Extract the (x, y) coordinate from the center of the cell holding the provided text.  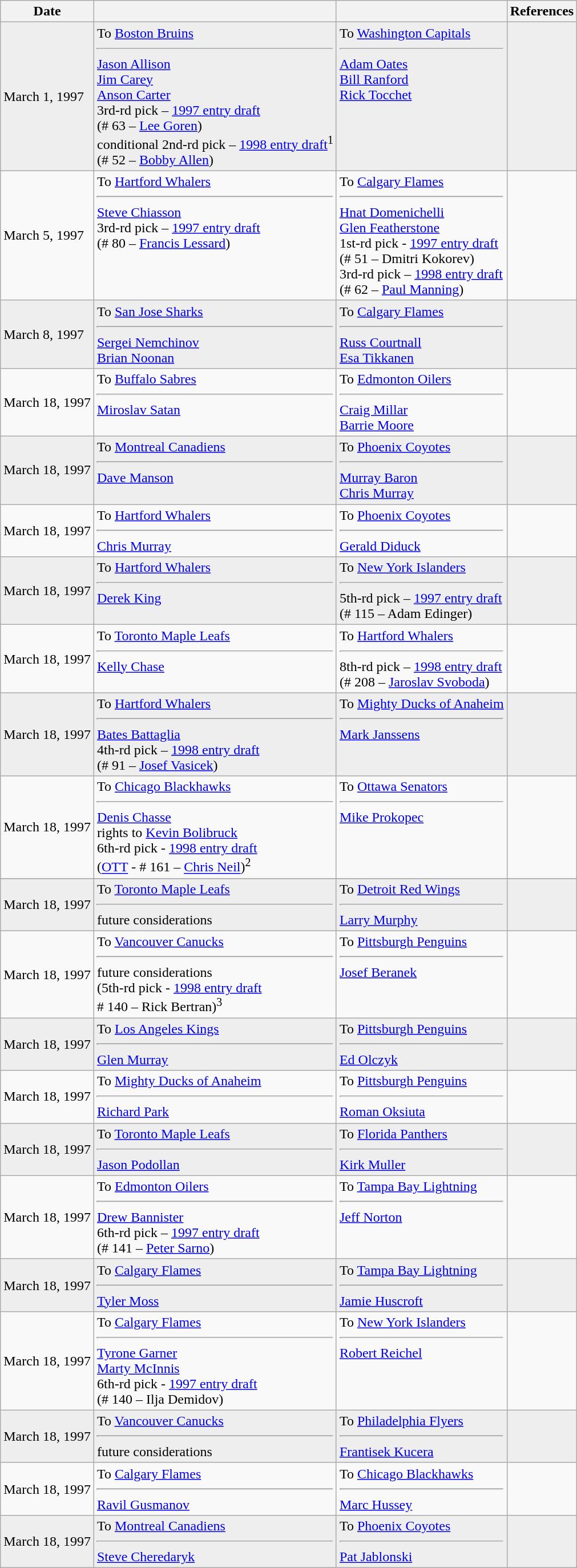
To Pittsburgh PenguinsJosef Beranek (421, 975)
To Hartford Whalers8th-rd pick – 1998 entry draft(# 208 – Jaroslav Svoboda) (421, 658)
To Phoenix CoyotesMurray BaronChris Murray (421, 470)
To Calgary FlamesRuss CourtnallEsa Tikkanen (421, 334)
To Mighty Ducks of AnaheimRichard Park (215, 1097)
To Washington CapitalsAdam OatesBill RanfordRick Tocchet (421, 97)
To Calgary FlamesTyrone GarnerMarty McInnis6th-rd pick - 1997 entry draft(# 140 – Ilja Demidov) (215, 1360)
To Buffalo SabresMiroslav Satan (215, 402)
To Hartford WhalersChris Murray (215, 531)
To Vancouver Canucksfuture considerations (215, 1436)
Date (47, 11)
To Philadelphia FlyersFrantisek Kucera (421, 1436)
To Detroit Red WingsLarry Murphy (421, 904)
To Tampa Bay LightningJamie Huscroft (421, 1285)
To San Jose SharksSergei NemchinovBrian Noonan (215, 334)
To Ottawa SenatorsMike Prokopec (421, 827)
To Tampa Bay LightningJeff Norton (421, 1217)
March 8, 1997 (47, 334)
To Toronto Maple Leafsfuture considerations (215, 904)
To Hartford WhalersBates Battaglia4th-rd pick – 1998 entry draft(# 91 – Josef Vasicek) (215, 734)
To Calgary FlamesRavil Gusmanov (215, 1489)
To Vancouver Canucksfuture considerations(5th-rd pick - 1998 entry draft# 140 – Rick Bertran)3 (215, 975)
To Calgary FlamesTyler Moss (215, 1285)
March 5, 1997 (47, 235)
References (542, 11)
To Pittsburgh PenguinsEd Olczyk (421, 1044)
To Florida PanthersKirk Muller (421, 1149)
To Edmonton OilersCraig MillarBarrie Moore (421, 402)
To Chicago BlackhawksDenis Chasserights to Kevin Bolibruck6th-rd pick - 1998 entry draft(OTT - # 161 – Chris Neil)2 (215, 827)
To Hartford WhalersSteve Chiasson3rd-rd pick – 1997 entry draft(# 80 – Francis Lessard) (215, 235)
To Phoenix CoyotesGerald Diduck (421, 531)
To New York IslandersRobert Reichel (421, 1360)
To Montreal CanadiensSteve Cheredaryk (215, 1542)
To New York Islanders5th-rd pick – 1997 entry draft(# 115 – Adam Edinger) (421, 591)
To Hartford WhalersDerek King (215, 591)
To Los Angeles KingsGlen Murray (215, 1044)
March 1, 1997 (47, 97)
To Phoenix CoyotesPat Jablonski (421, 1542)
To Toronto Maple LeafsJason Podollan (215, 1149)
To Chicago BlackhawksMarc Hussey (421, 1489)
To Toronto Maple LeafsKelly Chase (215, 658)
To Montreal CanadiensDave Manson (215, 470)
To Edmonton OilersDrew Bannister6th-rd pick – 1997 entry draft(# 141 – Peter Sarno) (215, 1217)
To Pittsburgh PenguinsRoman Oksiuta (421, 1097)
To Mighty Ducks of AnaheimMark Janssens (421, 734)
